Determine the (x, y) coordinate at the center of the cell enclosing the given text.  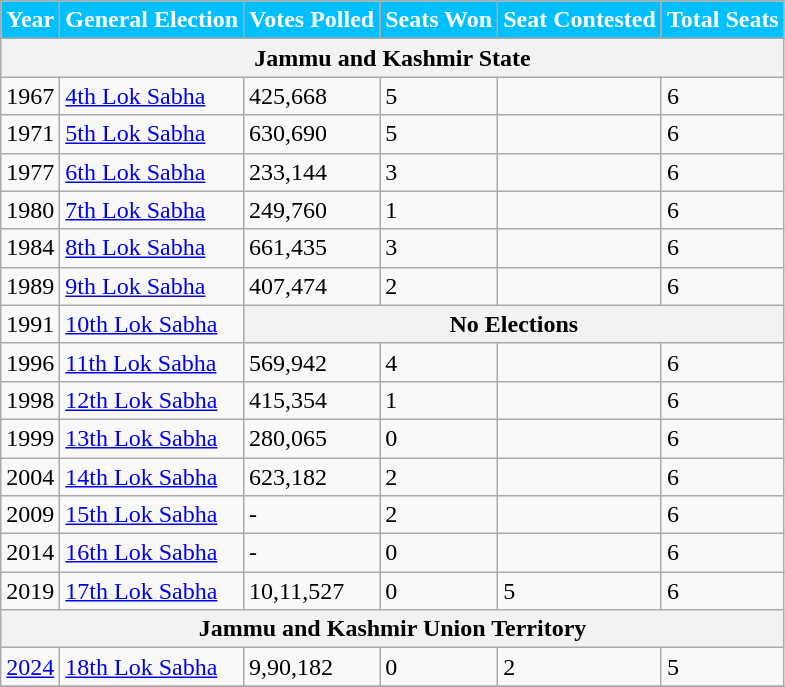
2014 (30, 553)
No Elections (514, 324)
2009 (30, 515)
425,668 (312, 96)
233,144 (312, 172)
1980 (30, 210)
1977 (30, 172)
11th Lok Sabha (152, 362)
407,474 (312, 286)
Jammu and Kashmir Union Territory (392, 629)
5th Lok Sabha (152, 134)
249,760 (312, 210)
6th Lok Sabha (152, 172)
Total Seats (722, 20)
623,182 (312, 477)
1996 (30, 362)
14th Lok Sabha (152, 477)
1984 (30, 248)
General Election (152, 20)
12th Lok Sabha (152, 400)
569,942 (312, 362)
15th Lok Sabha (152, 515)
18th Lok Sabha (152, 667)
1991 (30, 324)
Votes Polled (312, 20)
Seats Won (439, 20)
630,690 (312, 134)
Jammu and Kashmir State (392, 58)
2019 (30, 591)
2024 (30, 667)
17th Lok Sabha (152, 591)
16th Lok Sabha (152, 553)
Seat Contested (580, 20)
1989 (30, 286)
9,90,182 (312, 667)
1967 (30, 96)
415,354 (312, 400)
280,065 (312, 438)
661,435 (312, 248)
2004 (30, 477)
13th Lok Sabha (152, 438)
1971 (30, 134)
Year (30, 20)
7th Lok Sabha (152, 210)
8th Lok Sabha (152, 248)
10,11,527 (312, 591)
1998 (30, 400)
4th Lok Sabha (152, 96)
9th Lok Sabha (152, 286)
1999 (30, 438)
4 (439, 362)
10th Lok Sabha (152, 324)
